Pinpoint the cell where the given text exists, returning its [X, Y] midpoint coordinate. 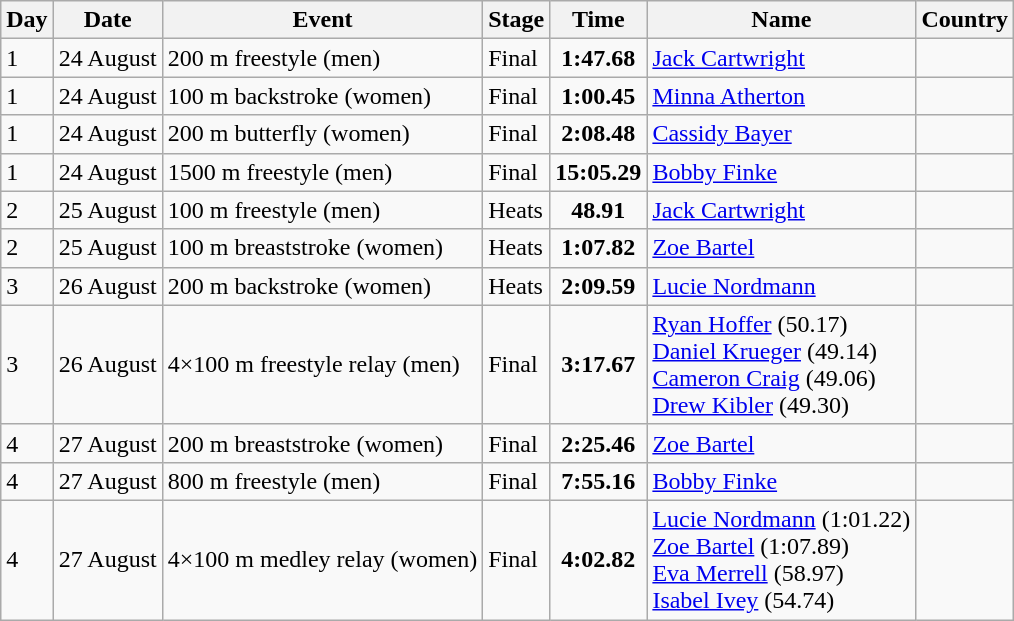
Lucie Nordmann (1:01.22)Zoe Bartel (1:07.89)Eva Merrell (58.97)Isabel Ivey (54.74) [782, 560]
3:17.67 [598, 364]
Cassidy Bayer [782, 134]
Name [782, 20]
48.91 [598, 210]
4:02.82 [598, 560]
4×100 m freestyle relay (men) [322, 364]
1500 m freestyle (men) [322, 172]
7:55.16 [598, 481]
800 m freestyle (men) [322, 481]
2:09.59 [598, 286]
200 m breaststroke (women) [322, 443]
Stage [516, 20]
1:47.68 [598, 58]
Minna Atherton [782, 96]
200 m freestyle (men) [322, 58]
Ryan Hoffer (50.17)Daniel Krueger (49.14)Cameron Craig (49.06)Drew Kibler (49.30) [782, 364]
200 m backstroke (women) [322, 286]
Country [965, 20]
100 m freestyle (men) [322, 210]
2:08.48 [598, 134]
200 m butterfly (women) [322, 134]
Date [108, 20]
1:07.82 [598, 248]
15:05.29 [598, 172]
Day [27, 20]
2:25.46 [598, 443]
Event [322, 20]
100 m backstroke (women) [322, 96]
Lucie Nordmann [782, 286]
4×100 m medley relay (women) [322, 560]
Time [598, 20]
1:00.45 [598, 96]
100 m breaststroke (women) [322, 248]
